Determine the (x, y) coordinate at the center of the cell enclosing the given text.  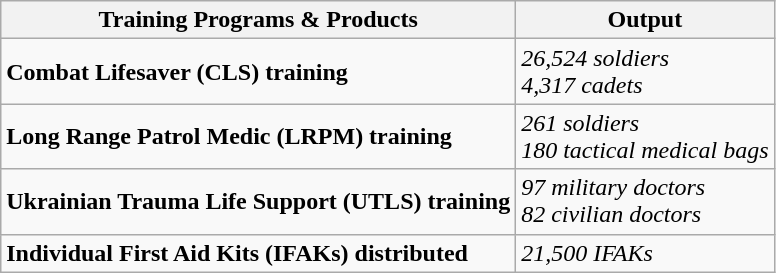
Training Programs & Products (258, 20)
97 military doctors82 civilian doctors (645, 202)
Individual First Aid Kits (IFAKs) distributed (258, 253)
Ukrainian Trauma Life Support (UTLS) training (258, 202)
21,500 IFAKs (645, 253)
261 soldiers180 tactical medical bags (645, 136)
Output (645, 20)
26,524 soldiers4,317 cadets (645, 72)
Long Range Patrol Medic (LRPM) training (258, 136)
Combat Lifesaver (CLS) training (258, 72)
